Identify which cell holds the provided text, then report its [X, Y] central coordinate. 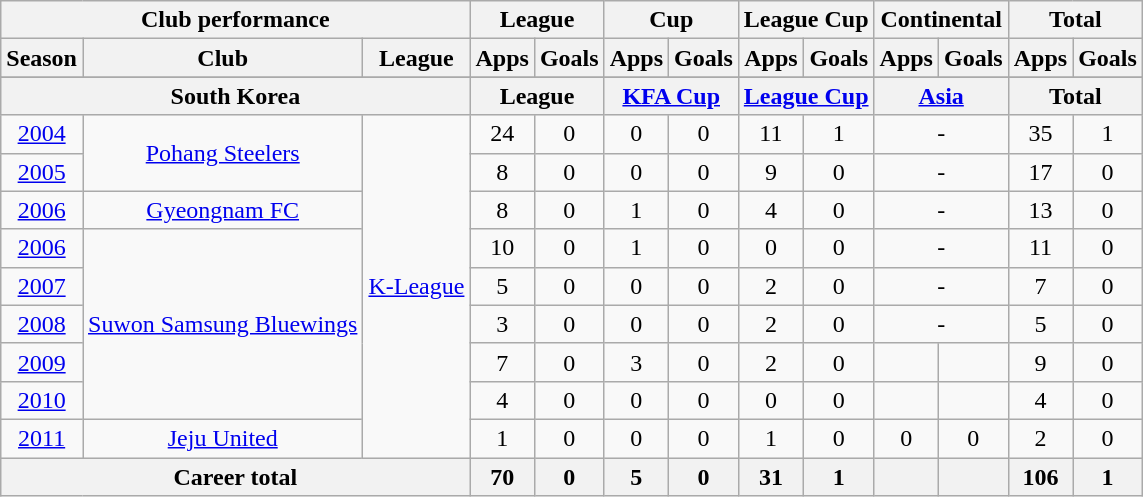
35 [1040, 134]
Cup [671, 20]
K-League [416, 286]
2010 [42, 400]
2008 [42, 324]
2009 [42, 362]
Jeju United [222, 438]
Gyeongnam FC [222, 210]
70 [502, 477]
31 [770, 477]
KFA Cup [671, 96]
106 [1040, 477]
17 [1040, 172]
24 [502, 134]
Club [222, 58]
13 [1040, 210]
Pohang Steelers [222, 153]
2005 [42, 172]
Career total [236, 477]
2007 [42, 286]
Club performance [236, 20]
2004 [42, 134]
Suwon Samsung Bluewings [222, 324]
South Korea [236, 96]
10 [502, 248]
Season [42, 58]
2011 [42, 438]
Asia [941, 96]
Continental [941, 20]
